Determine the (X, Y) coordinate at the center of the cell enclosing the given text.  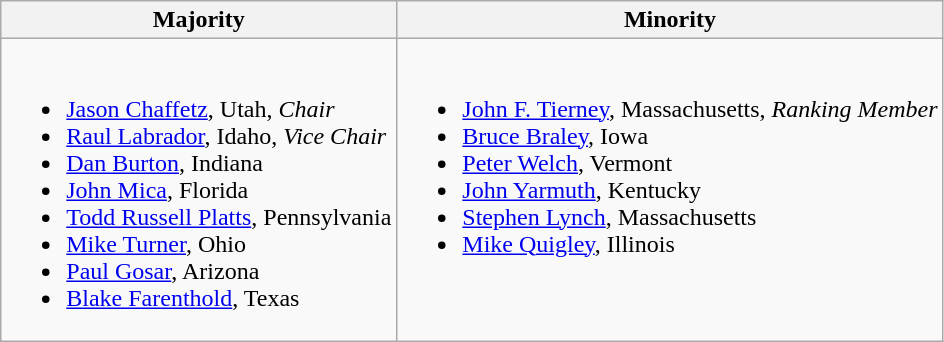
Majority (199, 20)
Minority (670, 20)
